Scan for the cell matching the given text and deliver its [x, y] coordinate at center. 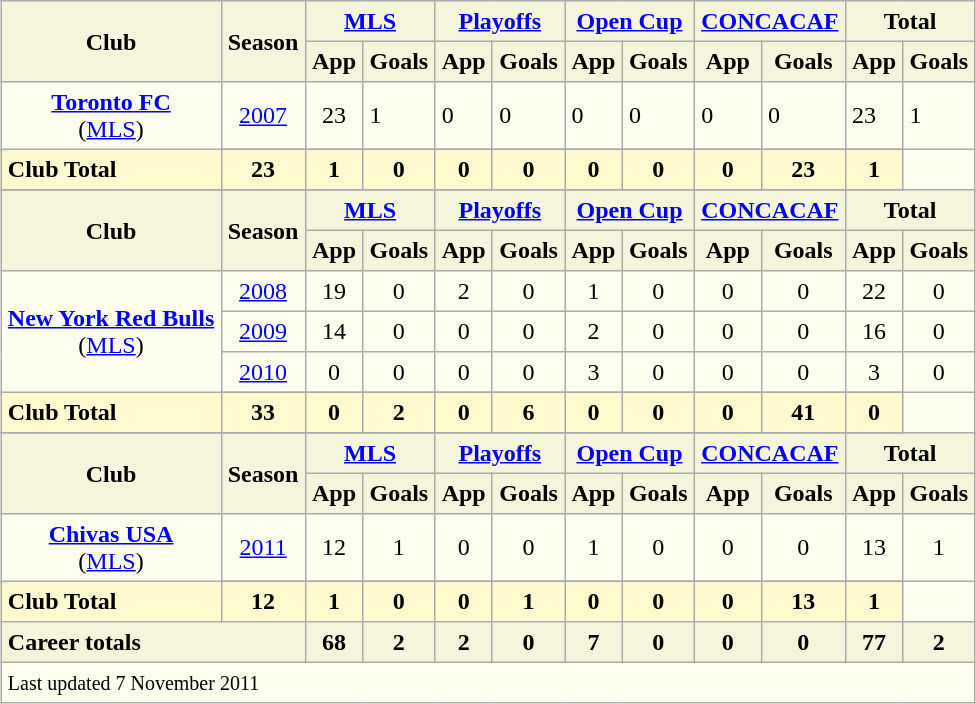
2008 [263, 291]
Career totals [153, 642]
77 [874, 642]
33 [263, 412]
41 [803, 412]
16 [874, 331]
19 [334, 291]
New York Red Bulls(MLS) [111, 332]
2009 [263, 331]
Last updated 7 November 2011 [488, 682]
7 [594, 642]
Chivas USA(MLS) [111, 548]
68 [334, 642]
6 [528, 412]
22 [874, 291]
Toronto FC(MLS) [111, 116]
2010 [263, 372]
2011 [263, 548]
2007 [263, 116]
14 [334, 331]
